Determine the (x, y) coordinate at the center of the cell enclosing the given text.  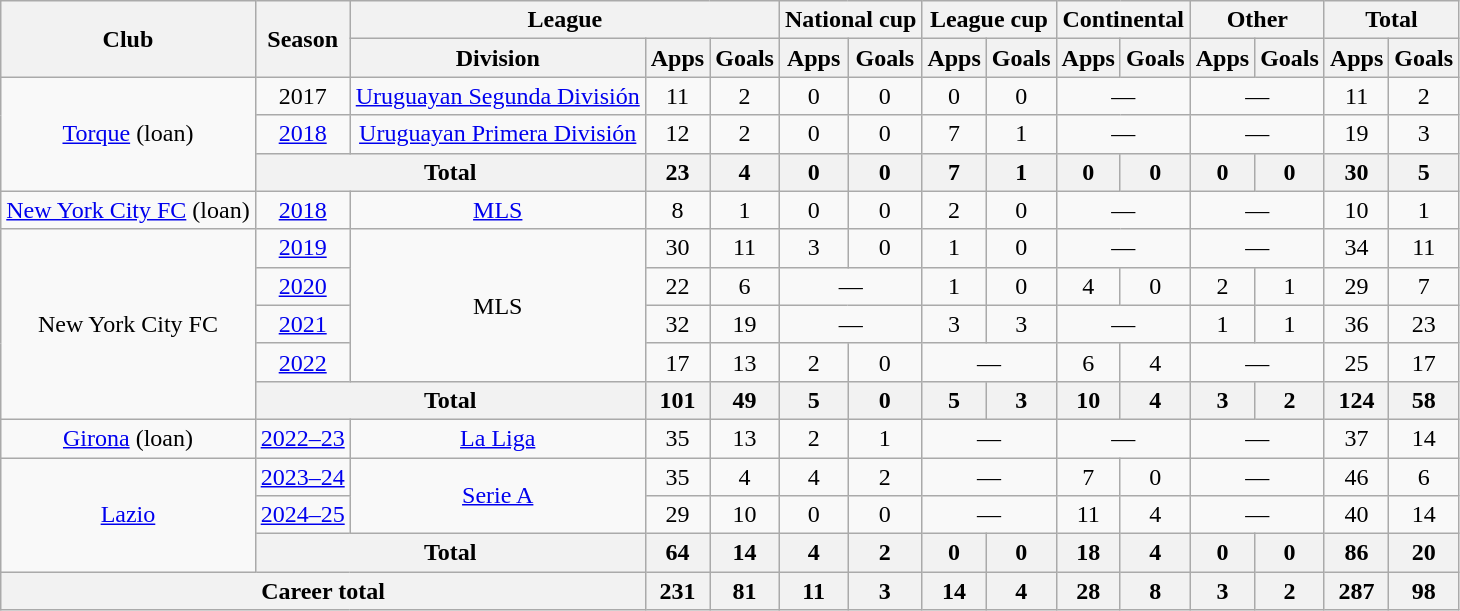
12 (677, 134)
58 (1424, 400)
2020 (302, 286)
231 (677, 591)
86 (1356, 553)
League cup (989, 20)
Career total (324, 591)
Division (498, 58)
Girona (loan) (128, 438)
28 (1088, 591)
2021 (302, 324)
New York City FC (loan) (128, 210)
2024–25 (302, 515)
20 (1424, 553)
2022–23 (302, 438)
22 (677, 286)
32 (677, 324)
Other (1257, 20)
37 (1356, 438)
124 (1356, 400)
National cup (850, 20)
2019 (302, 248)
Continental (1123, 20)
101 (677, 400)
40 (1356, 515)
81 (745, 591)
34 (1356, 248)
League (564, 20)
25 (1356, 362)
36 (1356, 324)
Uruguayan Primera División (498, 134)
New York City FC (128, 324)
Club (128, 39)
Serie A (498, 496)
Season (302, 39)
La Liga (498, 438)
Uruguayan Segunda División (498, 96)
Lazio (128, 515)
2022 (302, 362)
Torque (loan) (128, 134)
2023–24 (302, 477)
287 (1356, 591)
49 (745, 400)
64 (677, 553)
2017 (302, 96)
46 (1356, 477)
98 (1424, 591)
18 (1088, 553)
